Search for the cell housing the specified text and yield its (X, Y) center coordinate. 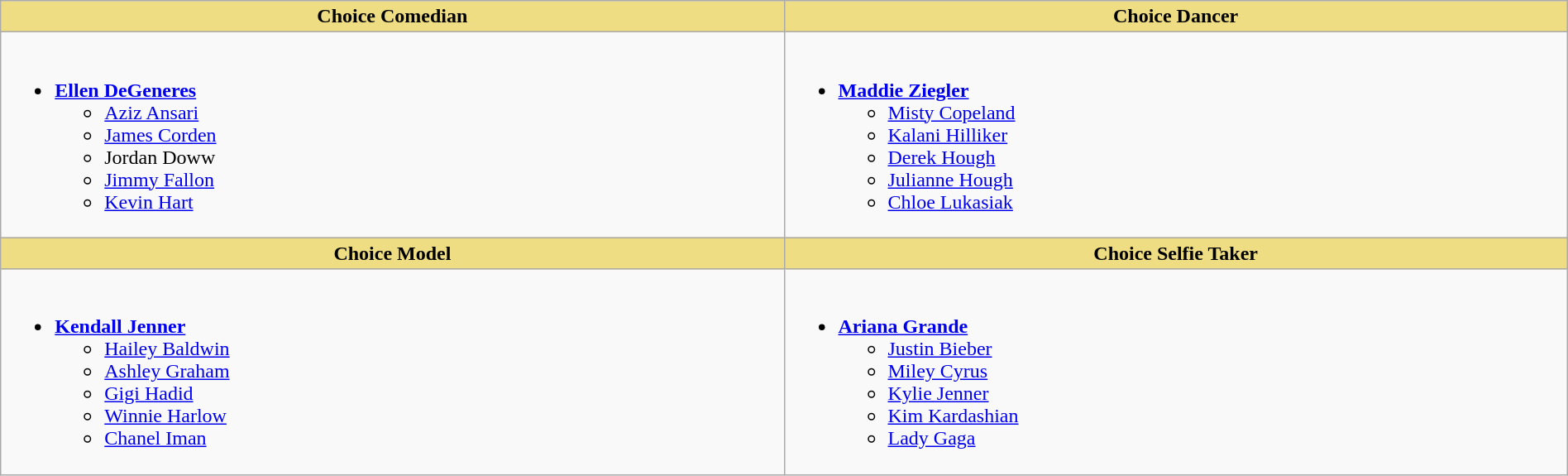
Choice Selfie Taker (1176, 253)
Ariana GrandeJustin BieberMiley CyrusKylie JennerKim KardashianLady Gaga (1176, 372)
Ellen DeGeneresAziz AnsariJames CordenJordan DowwJimmy FallonKevin Hart (392, 135)
Kendall JennerHailey BaldwinAshley GrahamGigi HadidWinnie HarlowChanel Iman (392, 372)
Choice Comedian (392, 17)
Maddie ZieglerMisty CopelandKalani HillikerDerek HoughJulianne HoughChloe Lukasiak (1176, 135)
Choice Dancer (1176, 17)
Choice Model (392, 253)
